Return the [X, Y] coordinate for the center point of the cell that contains the specified text.  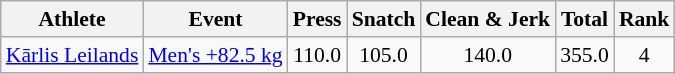
105.0 [384, 55]
Athlete [72, 19]
Men's +82.5 kg [215, 55]
Total [584, 19]
4 [644, 55]
Rank [644, 19]
Event [215, 19]
Kārlis Leilands [72, 55]
140.0 [488, 55]
Snatch [384, 19]
Clean & Jerk [488, 19]
Press [318, 19]
110.0 [318, 55]
355.0 [584, 55]
